Scan for the cell matching the given text and deliver its [X, Y] coordinate at center. 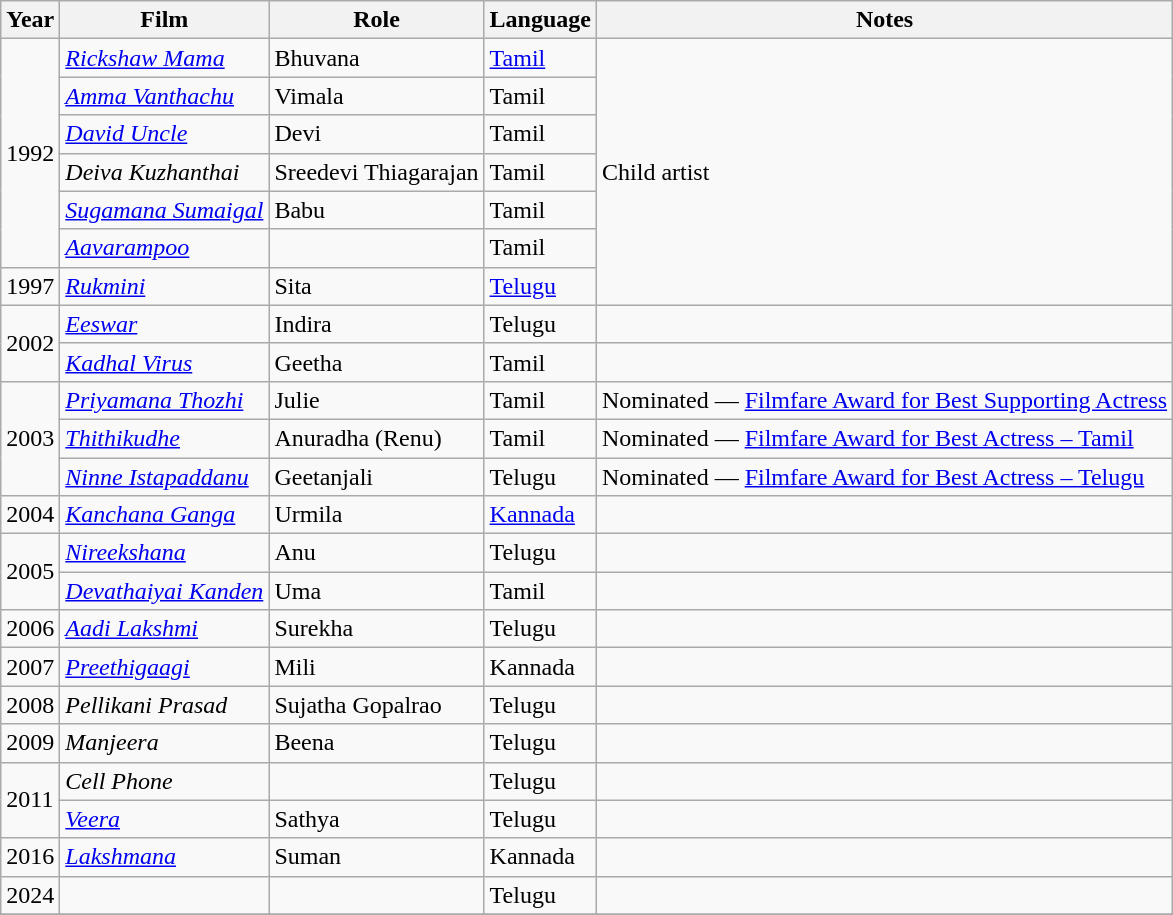
Aadi Lakshmi [164, 629]
Notes [885, 20]
Language [540, 20]
2004 [30, 515]
Veera [164, 819]
2016 [30, 857]
2009 [30, 743]
Year [30, 20]
Rukmini [164, 286]
Kadhal Virus [164, 362]
Geetha [376, 362]
Suman [376, 857]
Geetanjali [376, 477]
Amma Vanthachu [164, 96]
2006 [30, 629]
Sujatha Gopalrao [376, 705]
Beena [376, 743]
Film [164, 20]
Babu [376, 210]
2007 [30, 667]
Anuradha (Renu) [376, 438]
Anu [376, 553]
Indira [376, 324]
Preethigaagi [164, 667]
2011 [30, 800]
Nominated — Filmfare Award for Best Actress – Tamil [885, 438]
Priyamana Thozhi [164, 400]
Rickshaw Mama [164, 58]
Urmila [376, 515]
Sita [376, 286]
Nominated — Filmfare Award for Best Actress – Telugu [885, 477]
Vimala [376, 96]
Devi [376, 134]
Sreedevi Thiagarajan [376, 172]
Devathaiyai Kanden [164, 591]
Surekha [376, 629]
Eeswar [164, 324]
Deiva Kuzhanthai [164, 172]
Manjeera [164, 743]
2003 [30, 438]
1997 [30, 286]
David Uncle [164, 134]
Child artist [885, 172]
Bhuvana [376, 58]
Nominated — Filmfare Award for Best Supporting Actress [885, 400]
Mili [376, 667]
Ninne Istapaddanu [164, 477]
Uma [376, 591]
Aavarampoo [164, 248]
2024 [30, 895]
2008 [30, 705]
2002 [30, 343]
Nireekshana [164, 553]
Cell Phone [164, 781]
Pellikani Prasad [164, 705]
Thithikudhe [164, 438]
2005 [30, 572]
Sathya [376, 819]
Kanchana Ganga [164, 515]
Sugamana Sumaigal [164, 210]
Lakshmana [164, 857]
1992 [30, 153]
Role [376, 20]
Julie [376, 400]
